Capture the cell that displays the provided text and extract its [x, y] central coordinate. 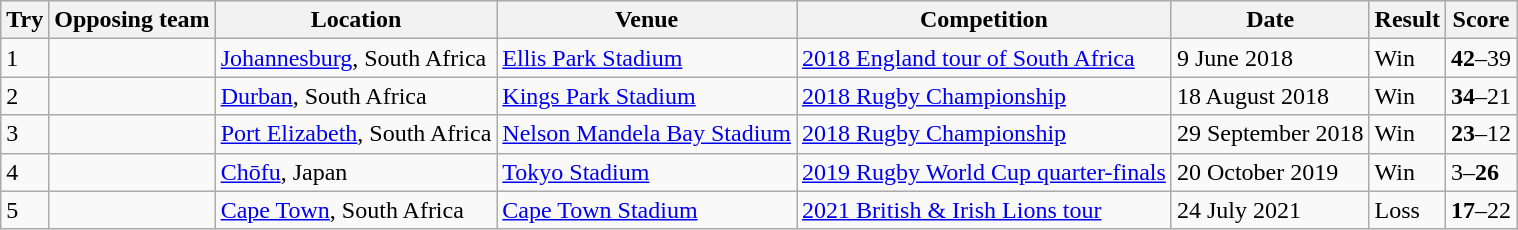
2021 British & Irish Lions tour [984, 210]
18 August 2018 [1270, 96]
Score [1480, 20]
3 [25, 134]
17–22 [1480, 210]
Date [1270, 20]
2018 England tour of South Africa [984, 58]
5 [25, 210]
Ellis Park Stadium [647, 58]
23–12 [1480, 134]
Durban, South Africa [356, 96]
1 [25, 58]
Port Elizabeth, South Africa [356, 134]
3–26 [1480, 172]
Kings Park Stadium [647, 96]
Tokyo Stadium [647, 172]
Cape Town Stadium [647, 210]
42–39 [1480, 58]
Venue [647, 20]
2019 Rugby World Cup quarter-finals [984, 172]
4 [25, 172]
9 June 2018 [1270, 58]
Competition [984, 20]
24 July 2021 [1270, 210]
34–21 [1480, 96]
Location [356, 20]
Cape Town, South Africa [356, 210]
29 September 2018 [1270, 134]
2 [25, 96]
Chōfu, Japan [356, 172]
Nelson Mandela Bay Stadium [647, 134]
20 October 2019 [1270, 172]
Johannesburg, South Africa [356, 58]
Loss [1407, 210]
Result [1407, 20]
Try [25, 20]
Opposing team [132, 20]
